Extract the [x, y] coordinate from the center of the cell holding the provided text.  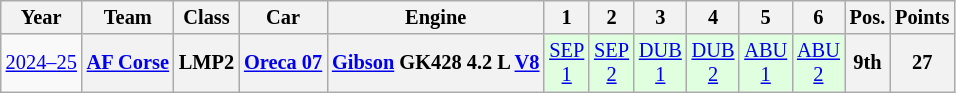
LMP2 [206, 63]
3 [660, 17]
4 [714, 17]
1 [566, 17]
2024–25 [42, 63]
Oreca 07 [283, 63]
SEP1 [566, 63]
Points [922, 17]
27 [922, 63]
5 [766, 17]
Engine [436, 17]
ABU2 [818, 63]
Team [128, 17]
6 [818, 17]
DUB2 [714, 63]
9th [868, 63]
ABU1 [766, 63]
2 [612, 17]
Gibson GK428 4.2 L V8 [436, 63]
SEP2 [612, 63]
Pos. [868, 17]
DUB1 [660, 63]
Year [42, 17]
Class [206, 17]
AF Corse [128, 63]
Car [283, 17]
